Pinpoint the cell where the given text exists, returning its (x, y) midpoint coordinate. 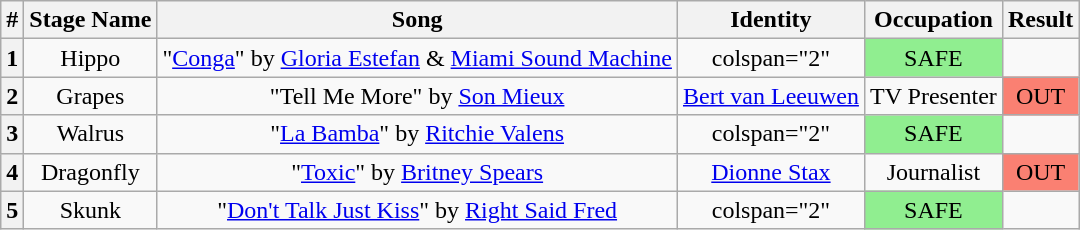
Stage Name (90, 20)
Identity (770, 20)
"La Bamba" by Ritchie Valens (418, 134)
"Don't Talk Just Kiss" by Right Said Fred (418, 210)
Result (1040, 20)
5 (12, 210)
# (12, 20)
1 (12, 58)
Dragonfly (90, 172)
Occupation (933, 20)
Journalist (933, 172)
2 (12, 96)
Skunk (90, 210)
Hippo (90, 58)
"Conga" by Gloria Estefan & Miami Sound Machine (418, 58)
3 (12, 134)
"Tell Me More" by Son Mieux (418, 96)
Dionne Stax (770, 172)
Bert van Leeuwen (770, 96)
Song (418, 20)
4 (12, 172)
TV Presenter (933, 96)
"Toxic" by Britney Spears (418, 172)
Walrus (90, 134)
Grapes (90, 96)
